Output the [X, Y] coordinate of the center of the cell containing the given text.  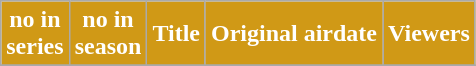
Original airdate [294, 34]
no in series [35, 34]
no in season [108, 34]
Title [176, 34]
Viewers [430, 34]
